Search for the cell housing the specified text and yield its (X, Y) center coordinate. 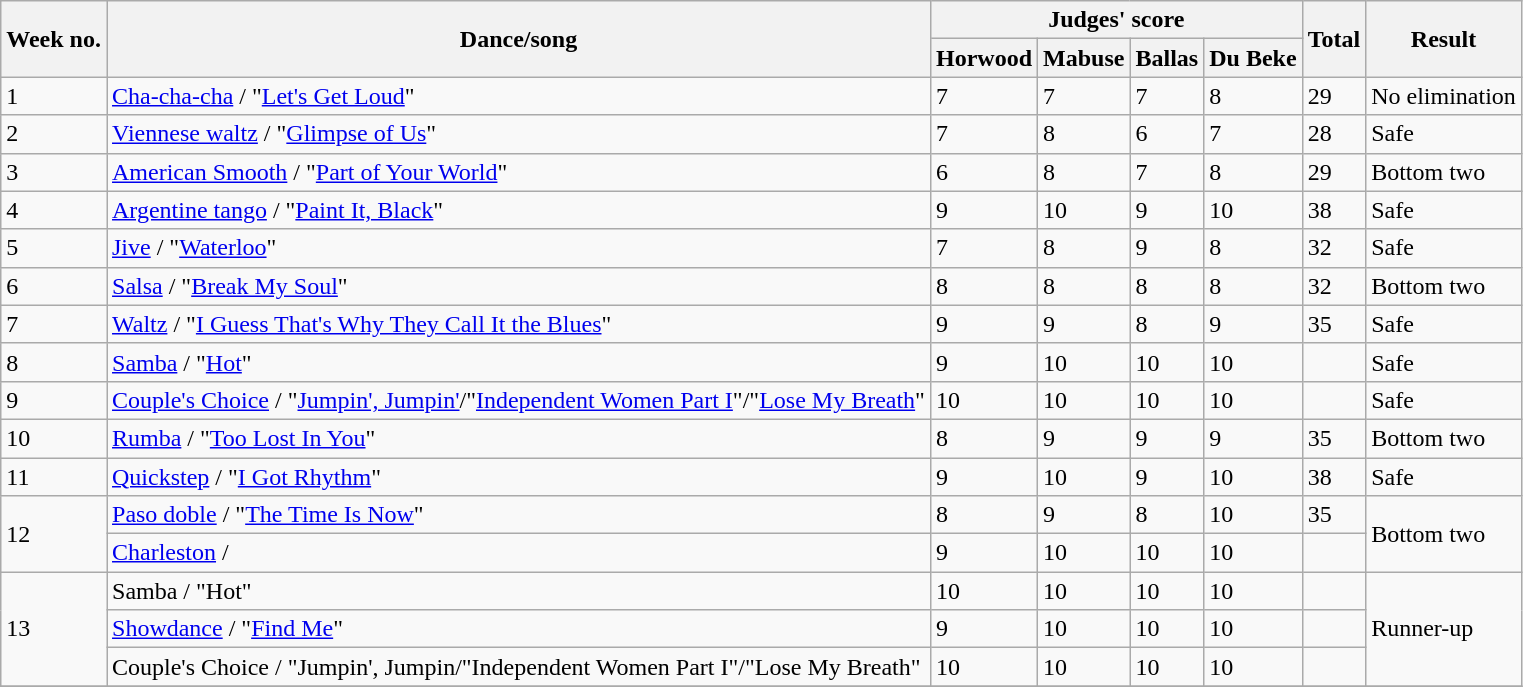
Judges' score (1116, 20)
12 (54, 534)
No elimination (1444, 96)
Week no. (54, 39)
Du Beke (1253, 58)
Total (1334, 39)
1 (54, 96)
Quickstep / "I Got Rhythm" (518, 477)
Charleston / (518, 553)
Mabuse (1084, 58)
Viennese waltz / "Glimpse of Us" (518, 134)
Runner-up (1444, 629)
Ballas (1167, 58)
Horwood (984, 58)
Couple's Choice / "Jumpin', Jumpin/"Independent Women Part I"/"Lose My Breath" (518, 667)
Rumba / "Too Lost In You" (518, 438)
28 (1334, 134)
Argentine tango / "Paint It, Black" (518, 210)
Cha-cha-cha / "Let's Get Loud" (518, 96)
Paso doble / "The Time Is Now" (518, 515)
Result (1444, 39)
Dance/song (518, 39)
5 (54, 248)
2 (54, 134)
American Smooth / "Part of Your World" (518, 172)
Salsa / "Break My Soul" (518, 286)
3 (54, 172)
13 (54, 629)
Jive / "Waterloo" (518, 248)
4 (54, 210)
Couple's Choice / "Jumpin', Jumpin'/"Independent Women Part I"/"Lose My Breath" (518, 400)
11 (54, 477)
Showdance / "Find Me" (518, 629)
Waltz / "I Guess That's Why They Call It the Blues" (518, 324)
